Provide the (X, Y) coordinate of the cell's center where the given text is located.  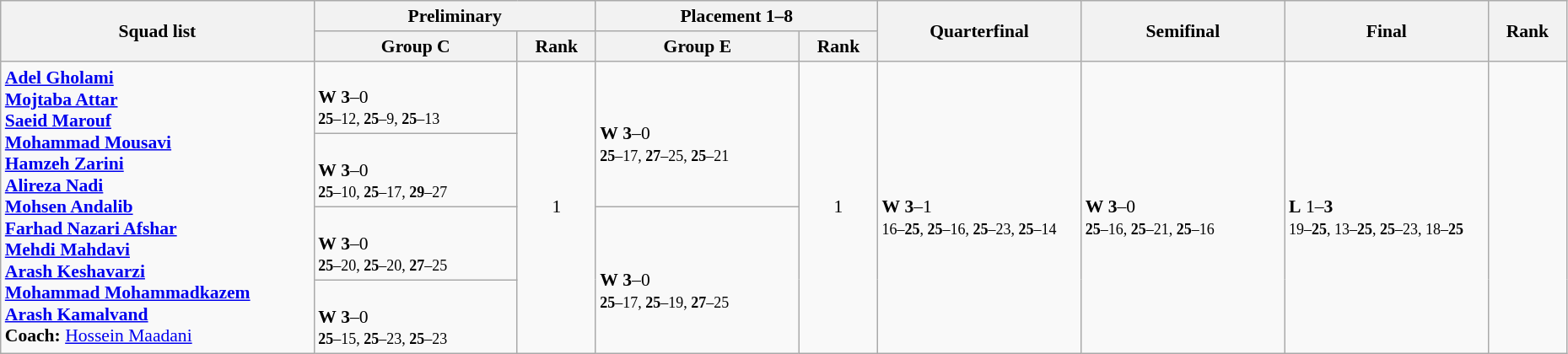
Placement 1–8 (736, 16)
W 3–025–16, 25–21, 25–16 (1183, 206)
W 3–025–12, 25–9, 25–13 (415, 98)
Group E (697, 46)
W 3–025–17, 25–19, 27–25 (697, 280)
Semifinal (1183, 30)
Group C (415, 46)
L 1–319–25, 13–25, 25–23, 18–25 (1387, 206)
W 3–025–10, 25–17, 29–27 (415, 170)
W 3–025–20, 25–20, 27–25 (415, 244)
Preliminary (455, 16)
Final (1387, 30)
Squad list (157, 30)
W 3–025–15, 25–23, 25–23 (415, 317)
W 3–116–25, 25–16, 25–23, 25–14 (978, 206)
W 3–025–17, 27–25, 25–21 (697, 133)
Quarterfinal (978, 30)
